Output the [X, Y] coordinate of the center of the cell containing the given text.  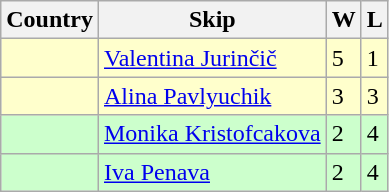
Iva Penava [212, 172]
1 [374, 58]
5 [344, 58]
Skip [212, 20]
W [344, 20]
Monika Kristofcakova [212, 134]
Alina Pavlyuchik [212, 96]
L [374, 20]
Valentina Jurinčič [212, 58]
Country [50, 20]
